Return (x, y) of the center of cell containing provided text 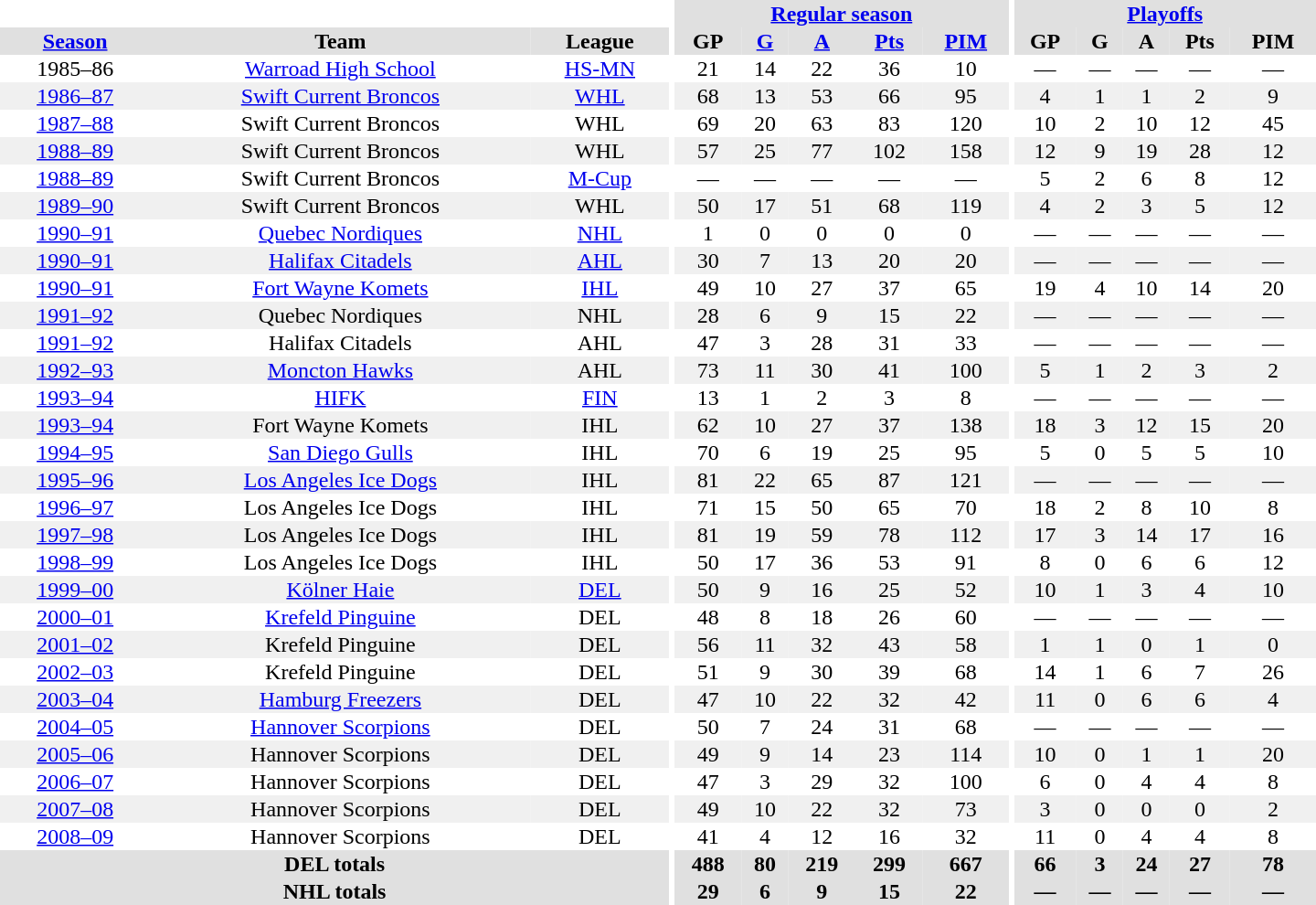
138 (966, 425)
1986–87 (75, 96)
71 (708, 507)
102 (889, 151)
2002–03 (75, 672)
2006–07 (75, 782)
San Diego Gulls (340, 452)
Playoffs (1164, 14)
HIFK (340, 398)
Moncton Hawks (340, 370)
1992–93 (75, 370)
488 (708, 864)
1989–90 (75, 206)
Team (340, 41)
DEL totals (334, 864)
Kölner Haie (340, 590)
1999–00 (75, 590)
80 (766, 864)
114 (966, 754)
58 (966, 644)
NHL totals (334, 891)
2005–06 (75, 754)
43 (889, 644)
2004–05 (75, 727)
112 (966, 535)
119 (966, 206)
21 (708, 69)
91 (966, 562)
M-Cup (600, 178)
1998–99 (75, 562)
Warroad High School (340, 69)
42 (966, 699)
158 (966, 151)
1994–95 (75, 452)
1995–96 (75, 480)
39 (889, 672)
120 (966, 123)
121 (966, 480)
56 (708, 644)
299 (889, 864)
League (600, 41)
1997–98 (75, 535)
2007–08 (75, 809)
Regular season (842, 14)
667 (966, 864)
52 (966, 590)
2001–02 (75, 644)
2008–09 (75, 836)
48 (708, 617)
1985–86 (75, 69)
77 (822, 151)
HS-MN (600, 69)
Hamburg Freezers (340, 699)
1987–88 (75, 123)
45 (1273, 123)
23 (889, 754)
87 (889, 480)
1996–97 (75, 507)
59 (822, 535)
63 (822, 123)
69 (708, 123)
57 (708, 151)
2003–04 (75, 699)
62 (708, 425)
33 (966, 343)
FIN (600, 398)
83 (889, 123)
Season (75, 41)
219 (822, 864)
60 (966, 617)
2000–01 (75, 617)
